From the cell containing the given text, extract its center point as (X, Y) coordinate. 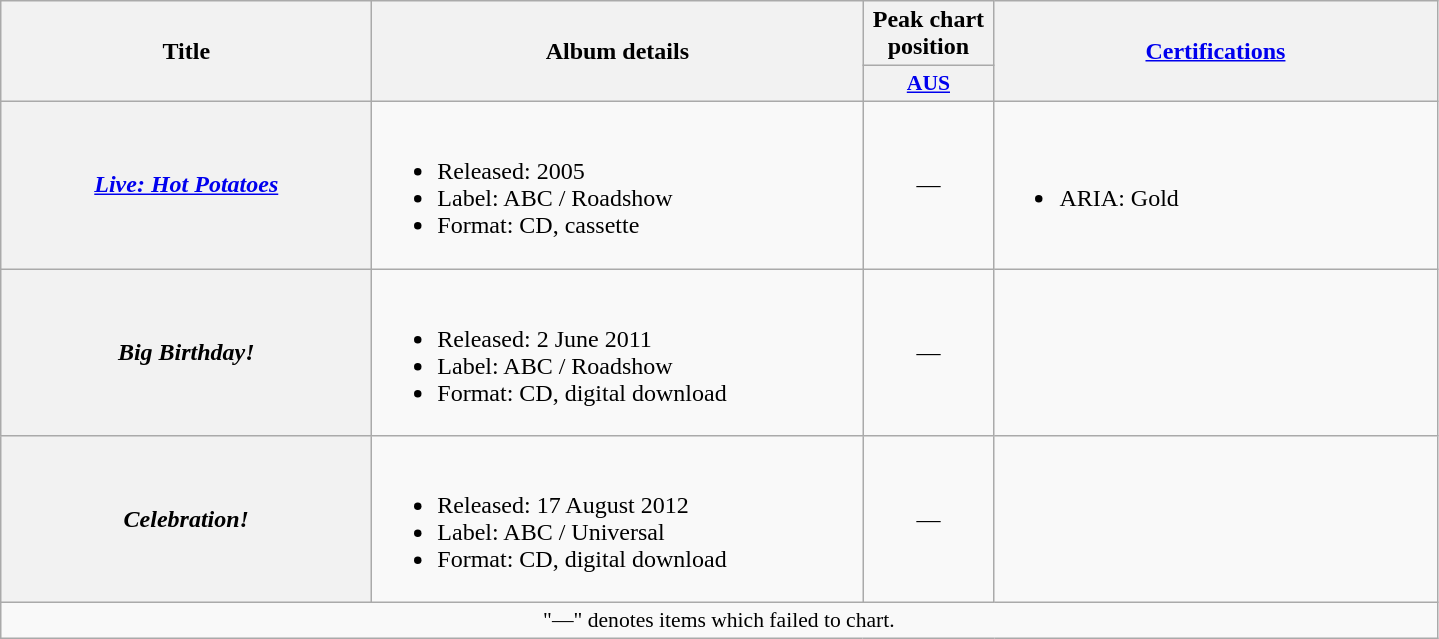
ARIA: Gold (1216, 184)
Live: Hot Potatoes (186, 184)
Released: 2 June 2011Label: ABC / RoadshowFormat: CD, digital download (618, 352)
Big Birthday! (186, 352)
"—" denotes items which failed to chart. (719, 621)
Album details (618, 52)
Released: 17 August 2012Label: ABC / UniversalFormat: CD, digital download (618, 520)
Title (186, 52)
Released: 2005Label: ABC / RoadshowFormat: CD, cassette (618, 184)
AUS (928, 84)
Celebration! (186, 520)
Certifications (1216, 52)
Peak chart position (928, 34)
